Search for the cell housing the specified text and yield its [x, y] center coordinate. 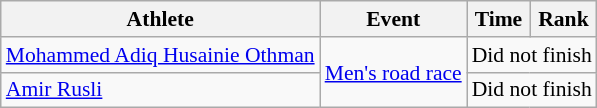
Men's road race [394, 72]
Rank [564, 19]
Event [394, 19]
Athlete [160, 19]
Time [498, 19]
Amir Rusli [160, 90]
Mohammed Adiq Husainie Othman [160, 55]
